Output the [x, y] coordinate of the center of the cell containing the given text.  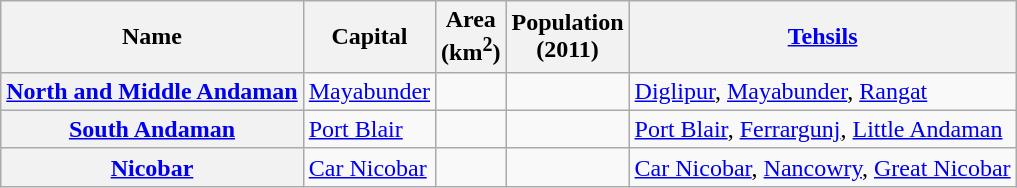
Nicobar [152, 167]
Capital [369, 37]
Population(2011) [568, 37]
Port Blair [369, 129]
Diglipur, Mayabunder, Rangat [822, 91]
Name [152, 37]
Area(km2) [471, 37]
Car Nicobar [369, 167]
Port Blair, Ferrargunj, Little Andaman [822, 129]
Car Nicobar, Nancowry, Great Nicobar [822, 167]
Tehsils [822, 37]
Mayabunder [369, 91]
North and Middle Andaman [152, 91]
South Andaman [152, 129]
